Locate the cell with the specified text and output its [X, Y] center coordinate. 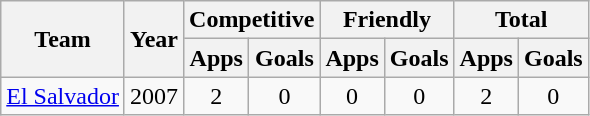
2007 [154, 96]
Total [521, 20]
Friendly [387, 20]
El Salvador [63, 96]
Year [154, 39]
Team [63, 39]
Competitive [252, 20]
